Scan for the cell matching the given text and deliver its [x, y] coordinate at center. 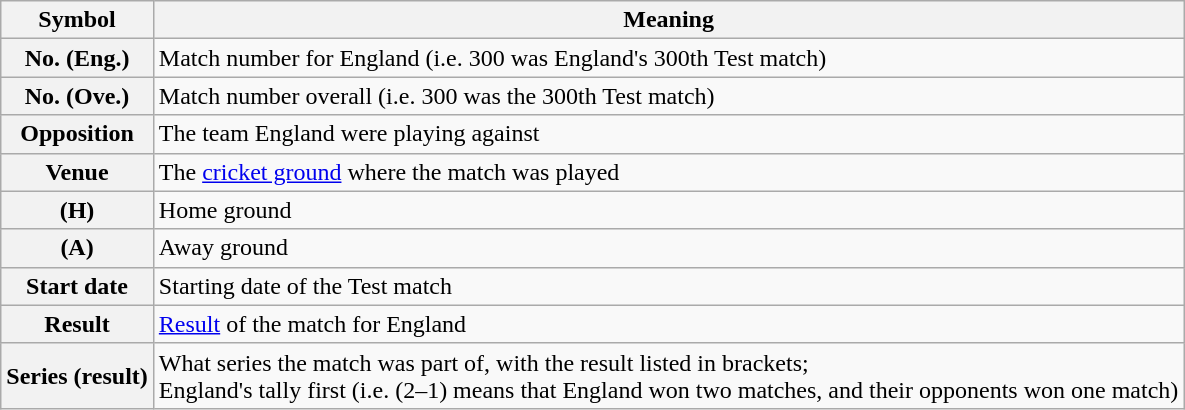
(H) [78, 210]
Match number for England (i.e. 300 was England's 300th Test match) [668, 58]
Result of the match for England [668, 324]
Start date [78, 286]
Result [78, 324]
Series (result) [78, 376]
Home ground [668, 210]
Symbol [78, 20]
No. (Eng.) [78, 58]
Venue [78, 172]
The team England were playing against [668, 134]
Starting date of the Test match [668, 286]
No. (Ove.) [78, 96]
The cricket ground where the match was played [668, 172]
Opposition [78, 134]
(A) [78, 248]
Away ground [668, 248]
Match number overall (i.e. 300 was the 300th Test match) [668, 96]
Meaning [668, 20]
